From the cell containing the given text, extract its center point as [X, Y] coordinate. 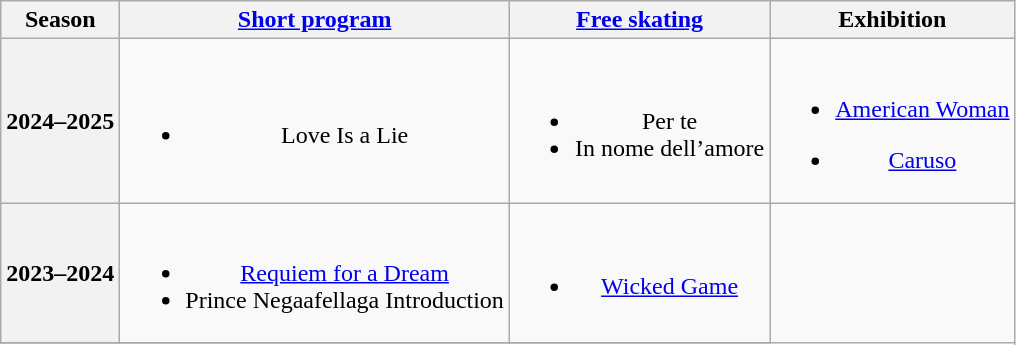
Requiem for a Dream Prince Negaafellaga Introduction [315, 273]
2023–2024 [60, 273]
Love Is a Lie [315, 121]
Short program [315, 20]
Free skating [639, 20]
Per te In nome dell’amore [639, 121]
2024–2025 [60, 121]
Wicked Game [639, 273]
Exhibition [892, 20]
American Woman Caruso [892, 121]
Season [60, 20]
